Return (x, y) of the center of cell containing provided text 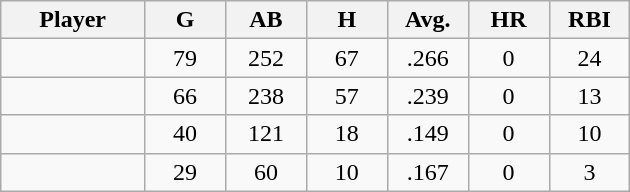
.149 (428, 134)
18 (346, 134)
40 (186, 134)
67 (346, 58)
3 (590, 172)
G (186, 20)
RBI (590, 20)
60 (266, 172)
121 (266, 134)
238 (266, 96)
AB (266, 20)
.239 (428, 96)
Player (73, 20)
24 (590, 58)
Avg. (428, 20)
66 (186, 96)
.266 (428, 58)
HR (508, 20)
79 (186, 58)
57 (346, 96)
13 (590, 96)
29 (186, 172)
252 (266, 58)
H (346, 20)
.167 (428, 172)
